Locate the cell with the specified text and output its (x, y) center coordinate. 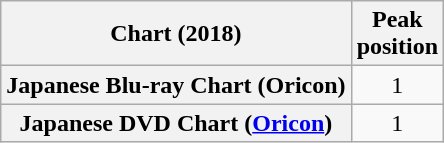
Japanese Blu-ray Chart (Oricon) (176, 85)
Chart (2018) (176, 34)
Japanese DVD Chart (Oricon) (176, 123)
Peakposition (397, 34)
